Scan for the cell matching the given text and deliver its (x, y) coordinate at center. 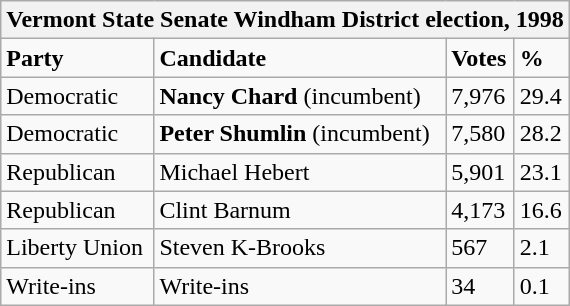
34 (480, 286)
0.1 (542, 286)
Peter Shumlin (incumbent) (300, 134)
7,580 (480, 134)
Michael Hebert (300, 172)
567 (480, 248)
4,173 (480, 210)
Votes (480, 58)
Vermont State Senate Windham District election, 1998 (286, 20)
Clint Barnum (300, 210)
23.1 (542, 172)
Candidate (300, 58)
Nancy Chard (incumbent) (300, 96)
16.6 (542, 210)
5,901 (480, 172)
Steven K-Brooks (300, 248)
28.2 (542, 134)
2.1 (542, 248)
Liberty Union (78, 248)
7,976 (480, 96)
% (542, 58)
Party (78, 58)
29.4 (542, 96)
